Output the (X, Y) coordinate of the center of the cell containing the given text.  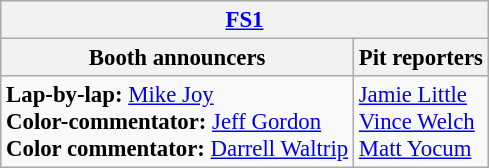
Pit reporters (420, 58)
Lap-by-lap: Mike JoyColor-commentator: Jeff GordonColor commentator: Darrell Waltrip (178, 122)
FS1 (245, 20)
Jamie LittleVince WelchMatt Yocum (420, 122)
Booth announcers (178, 58)
